Identify which cell holds the provided text, then report its [x, y] central coordinate. 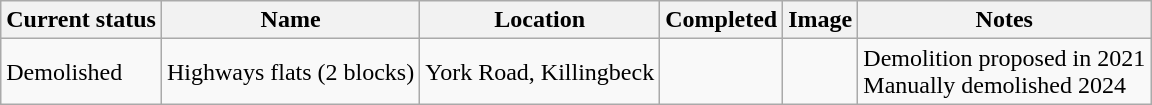
Image [820, 20]
Notes [1004, 20]
York Road, Killingbeck [540, 72]
Name [290, 20]
Highways flats (2 blocks) [290, 72]
Completed [722, 20]
Location [540, 20]
Demolition proposed in 2021Manually demolished 2024 [1004, 72]
Current status [82, 20]
Demolished [82, 72]
